Capture the cell that displays the provided text and extract its (X, Y) central coordinate. 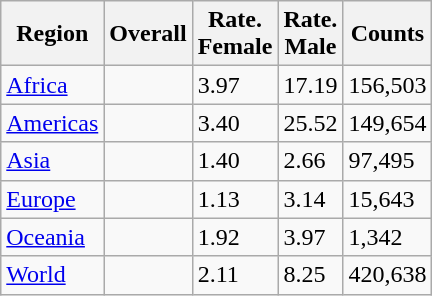
Rate.Female (235, 34)
Rate.Male (310, 34)
World (52, 275)
Region (52, 34)
Asia (52, 161)
Counts (388, 34)
3.14 (310, 199)
Europe (52, 199)
1.40 (235, 161)
15,643 (388, 199)
1.13 (235, 199)
Americas (52, 123)
Africa (52, 85)
2.66 (310, 161)
8.25 (310, 275)
17.19 (310, 85)
2.11 (235, 275)
97,495 (388, 161)
149,654 (388, 123)
156,503 (388, 85)
3.40 (235, 123)
25.52 (310, 123)
420,638 (388, 275)
Overall (148, 34)
Oceania (52, 237)
1,342 (388, 237)
1.92 (235, 237)
